Scan for the cell matching the given text and deliver its [x, y] coordinate at center. 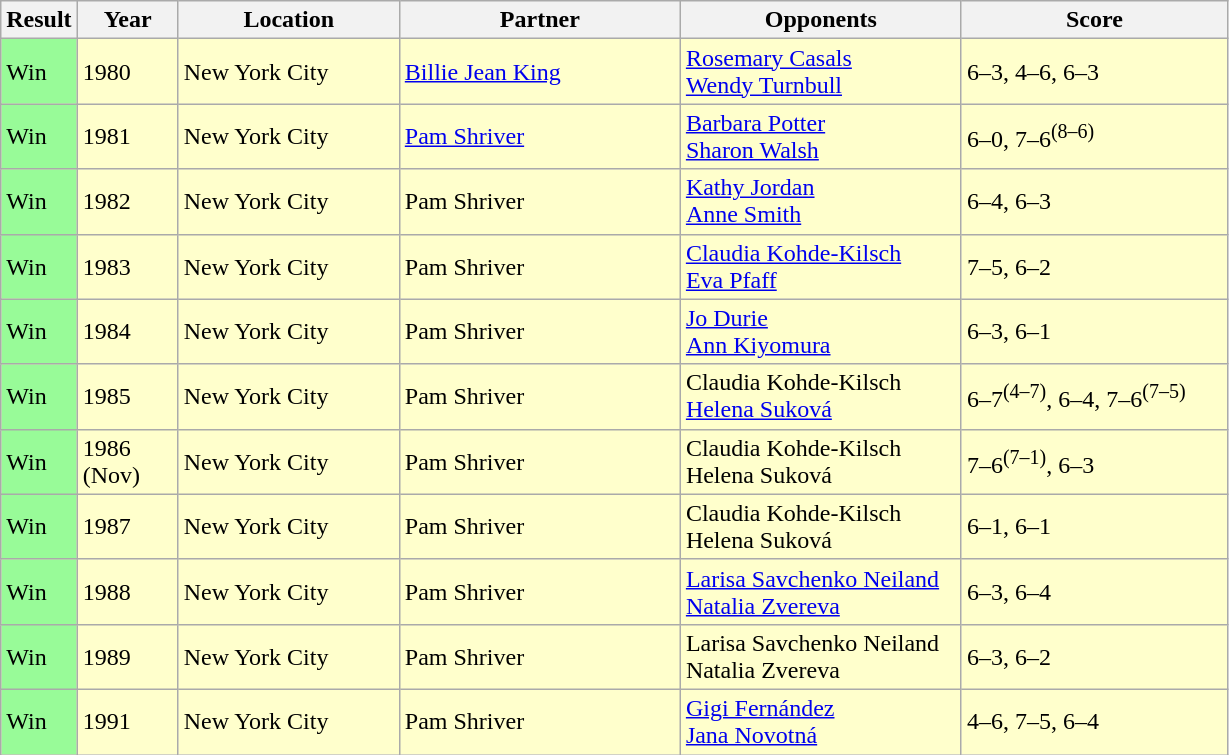
6–7(4–7), 6–4, 7–6(7–5) [1094, 396]
Location [288, 20]
1982 [128, 202]
1991 [128, 722]
Gigi Fernández Jana Novotná [820, 722]
Score [1094, 20]
Kathy Jordan Anne Smith [820, 202]
6–3, 6–4 [1094, 592]
7–5, 6–2 [1094, 266]
1981 [128, 136]
Opponents [820, 20]
Partner [540, 20]
6–3, 4–6, 6–3 [1094, 72]
7–6(7–1), 6–3 [1094, 462]
1987 [128, 526]
Barbara Potter Sharon Walsh [820, 136]
6–3, 6–1 [1094, 332]
6–1, 6–1 [1094, 526]
1983 [128, 266]
Year [128, 20]
Claudia Kohde-Kilsch Eva Pfaff [820, 266]
1989 [128, 656]
1984 [128, 332]
Billie Jean King [540, 72]
1986 (Nov) [128, 462]
4–6, 7–5, 6–4 [1094, 722]
1980 [128, 72]
Rosemary Casals Wendy Turnbull [820, 72]
1988 [128, 592]
Jo Durie Ann Kiyomura [820, 332]
6–0, 7–6(8–6) [1094, 136]
6–3, 6–2 [1094, 656]
1985 [128, 396]
6–4, 6–3 [1094, 202]
Result [39, 20]
